Find where the given text appears and provide that cell's center as (x, y) coordinate. 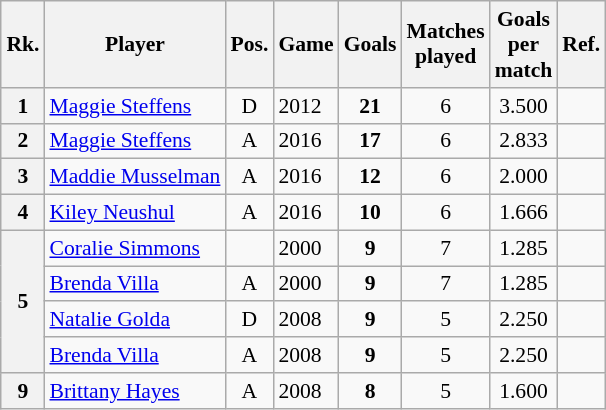
Kiley Neushul (134, 213)
Natalie Golda (134, 320)
12 (370, 177)
4 (22, 213)
Player (134, 44)
Goalspermatch (524, 44)
21 (370, 106)
Coralie Simmons (134, 248)
1.666 (524, 213)
Game (306, 44)
Goals (370, 44)
Matchesplayed (446, 44)
Pos. (249, 44)
8 (370, 391)
2012 (306, 106)
1 (22, 106)
Rk. (22, 44)
3.500 (524, 106)
2.000 (524, 177)
10 (370, 213)
2.833 (524, 141)
Brittany Hayes (134, 391)
3 (22, 177)
Maddie Musselman (134, 177)
1.600 (524, 391)
Ref. (581, 44)
17 (370, 141)
2 (22, 141)
